Extract the [X, Y] coordinate from the center of the cell holding the provided text.  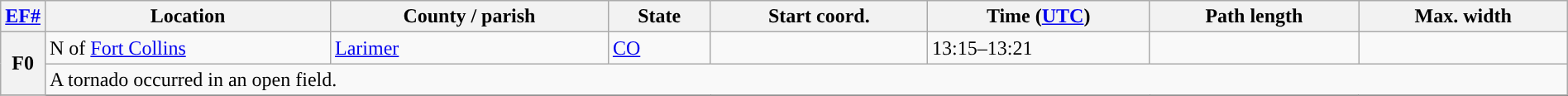
County / parish [469, 17]
13:15–13:21 [1039, 48]
State [659, 17]
Max. width [1463, 17]
Location [187, 17]
EF# [23, 17]
F0 [23, 64]
A tornado occurred in an open field. [806, 79]
Start coord. [819, 17]
CO [659, 48]
Time (UTC) [1039, 17]
Larimer [469, 48]
N of Fort Collins [187, 48]
Path length [1254, 17]
